Identify which cell holds the provided text, then report its (x, y) central coordinate. 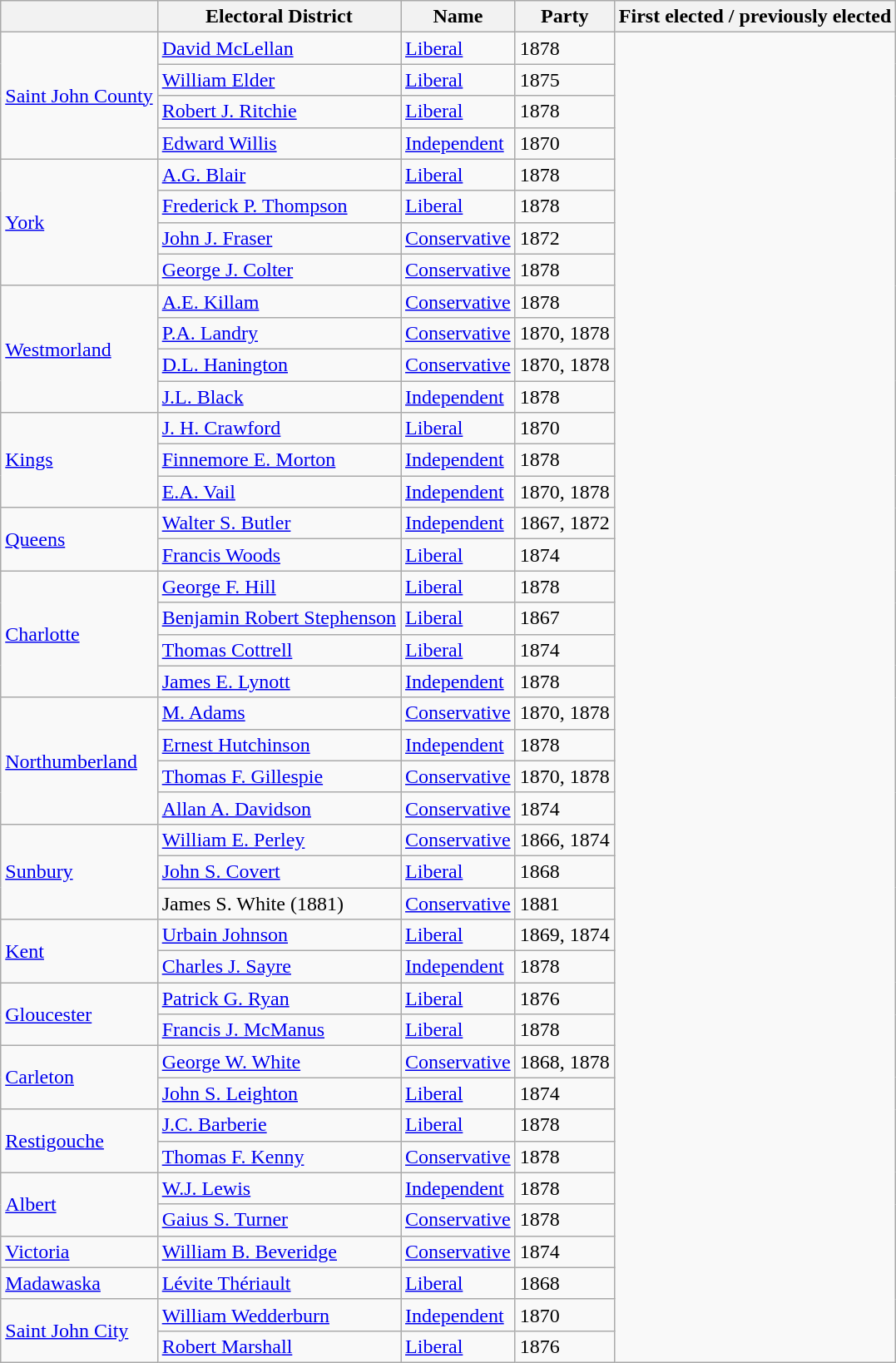
Francis Woods (279, 555)
Name (458, 17)
1872 (564, 238)
1867 (564, 618)
Finnemore E. Morton (279, 460)
Queens (79, 539)
Party (564, 17)
1868, 1878 (564, 1062)
1881 (564, 903)
1867, 1872 (564, 523)
Kings (79, 460)
Frederick P. Thompson (279, 206)
Northumberland (79, 761)
J.L. Black (279, 397)
Sunbury (79, 871)
Edward Willis (279, 143)
York (79, 222)
Saint John County (79, 96)
First elected / previously elected (755, 17)
Gloucester (79, 1014)
John J. Fraser (279, 238)
Charlotte (79, 634)
John S. Leighton (279, 1093)
John S. Covert (279, 871)
1866, 1874 (564, 840)
Allan A. Davidson (279, 808)
William Wedderburn (279, 1315)
Thomas F. Kenny (279, 1157)
James E. Lynott (279, 681)
George W. White (279, 1062)
Westmorland (79, 349)
W.J. Lewis (279, 1188)
E.A. Vail (279, 492)
Thomas F. Gillespie (279, 776)
Restigouche (79, 1141)
Saint John City (79, 1331)
A.G. Blair (279, 175)
James S. White (1881) (279, 903)
Benjamin Robert Stephenson (279, 618)
George J. Colter (279, 270)
Francis J. McManus (279, 1030)
Madawaska (79, 1283)
Walter S. Butler (279, 523)
1869, 1874 (564, 935)
Victoria (79, 1251)
William E. Perley (279, 840)
Ernest Hutchinson (279, 745)
P.A. Landry (279, 333)
J. H. Crawford (279, 429)
Gaius S. Turner (279, 1220)
Patrick G. Ryan (279, 999)
1875 (564, 80)
Albert (79, 1204)
Robert J. Ritchie (279, 112)
A.E. Killam (279, 301)
Thomas Cottrell (279, 650)
Lévite Thériault (279, 1283)
David McLellan (279, 48)
Electoral District (279, 17)
Charles J. Sayre (279, 967)
William Elder (279, 80)
Kent (79, 951)
D.L. Hanington (279, 364)
J.C. Barberie (279, 1125)
George F. Hill (279, 587)
Robert Marshall (279, 1346)
Carleton (79, 1078)
Urbain Johnson (279, 935)
M. Adams (279, 713)
William B. Beveridge (279, 1251)
